Locate the cell with the specified text and output its (X, Y) center coordinate. 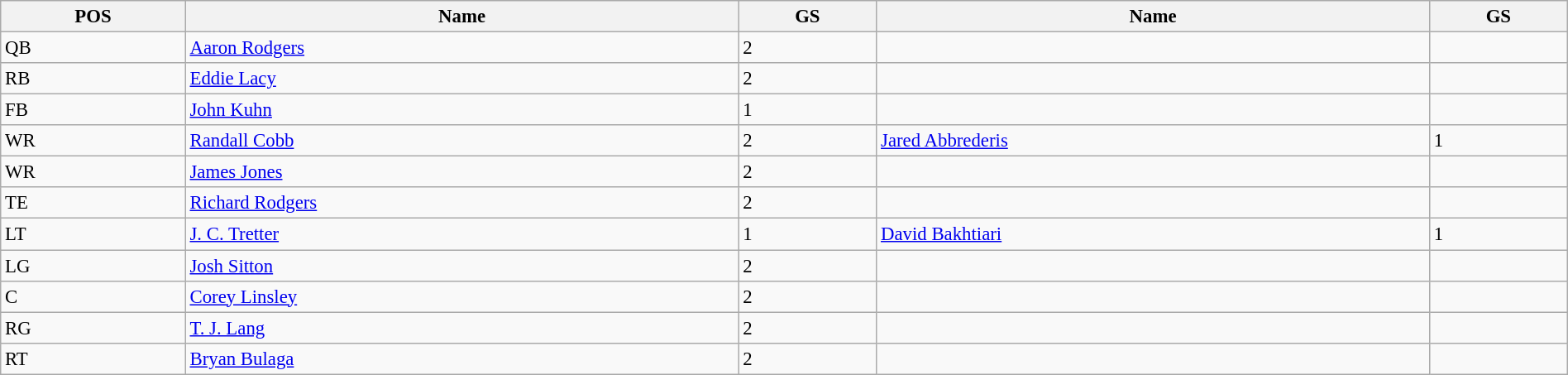
RB (93, 79)
LG (93, 266)
C (93, 296)
Eddie Lacy (461, 79)
TE (93, 203)
T. J. Lang (461, 328)
RG (93, 328)
Richard Rodgers (461, 203)
Corey Linsley (461, 296)
J. C. Tretter (461, 234)
Bryan Bulaga (461, 358)
POS (93, 17)
Jared Abbrederis (1153, 141)
Randall Cobb (461, 141)
LT (93, 234)
Josh Sitton (461, 266)
FB (93, 110)
David Bakhtiari (1153, 234)
QB (93, 48)
James Jones (461, 172)
RT (93, 358)
John Kuhn (461, 110)
Aaron Rodgers (461, 48)
